Search for the cell housing the specified text and yield its [x, y] center coordinate. 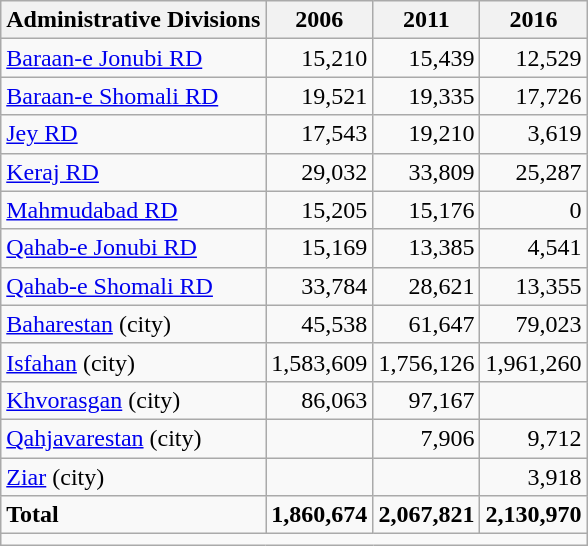
13,385 [426, 248]
33,809 [426, 172]
2016 [534, 20]
Baharestan (city) [134, 324]
25,287 [534, 172]
15,169 [320, 248]
13,355 [534, 286]
86,063 [320, 400]
0 [534, 210]
Isfahan (city) [134, 362]
Baraan-e Jonubi RD [134, 58]
79,023 [534, 324]
61,647 [426, 324]
2,067,821 [426, 515]
2,130,970 [534, 515]
45,538 [320, 324]
Mahmudabad RD [134, 210]
15,176 [426, 210]
Qahab-e Jonubi RD [134, 248]
Qahab-e Shomali RD [134, 286]
1,583,609 [320, 362]
15,439 [426, 58]
29,032 [320, 172]
3,619 [534, 134]
1,756,126 [426, 362]
Baraan-e Shomali RD [134, 96]
1,860,674 [320, 515]
7,906 [426, 438]
Qahjavarestan (city) [134, 438]
28,621 [426, 286]
Khvorasgan (city) [134, 400]
4,541 [534, 248]
17,543 [320, 134]
Total [134, 515]
19,210 [426, 134]
2011 [426, 20]
17,726 [534, 96]
Administrative Divisions [134, 20]
15,210 [320, 58]
Ziar (city) [134, 477]
19,521 [320, 96]
2006 [320, 20]
Keraj RD [134, 172]
9,712 [534, 438]
1,961,260 [534, 362]
Jey RD [134, 134]
19,335 [426, 96]
12,529 [534, 58]
15,205 [320, 210]
33,784 [320, 286]
97,167 [426, 400]
3,918 [534, 477]
